Find where the given text appears and provide that cell's center as [x, y] coordinate. 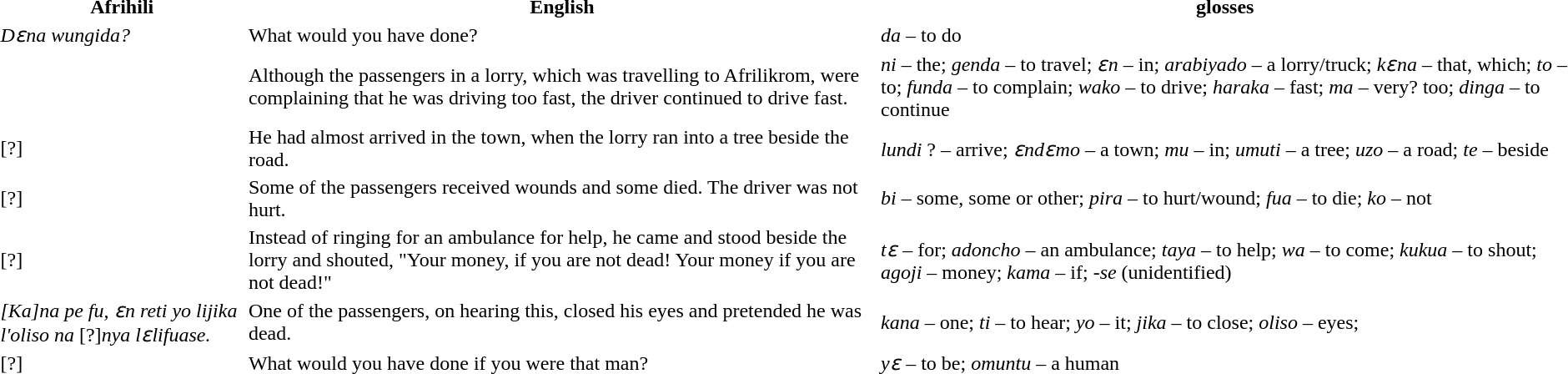
He had almost arrived in the town, when the lorry ran into a tree beside the road. [562, 149]
What would you have done? [562, 35]
One of the passengers, on hearing this, closed his eyes and pretended he was dead. [562, 322]
Some of the passengers received wounds and some died. The driver was not hurt. [562, 199]
